Pinpoint the cell where the given text exists, returning its (x, y) midpoint coordinate. 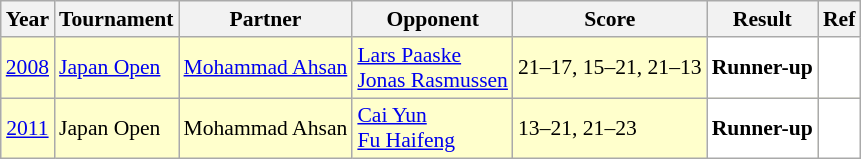
Result (762, 19)
2011 (28, 128)
Partner (266, 19)
Score (610, 19)
13–21, 21–23 (610, 128)
21–17, 15–21, 21–13 (610, 68)
Ref (839, 19)
Lars Paaske Jonas Rasmussen (432, 68)
Year (28, 19)
Tournament (116, 19)
2008 (28, 68)
Cai Yun Fu Haifeng (432, 128)
Opponent (432, 19)
